For the text-containing cell, return its midpoint in [X, Y] coordinate format. 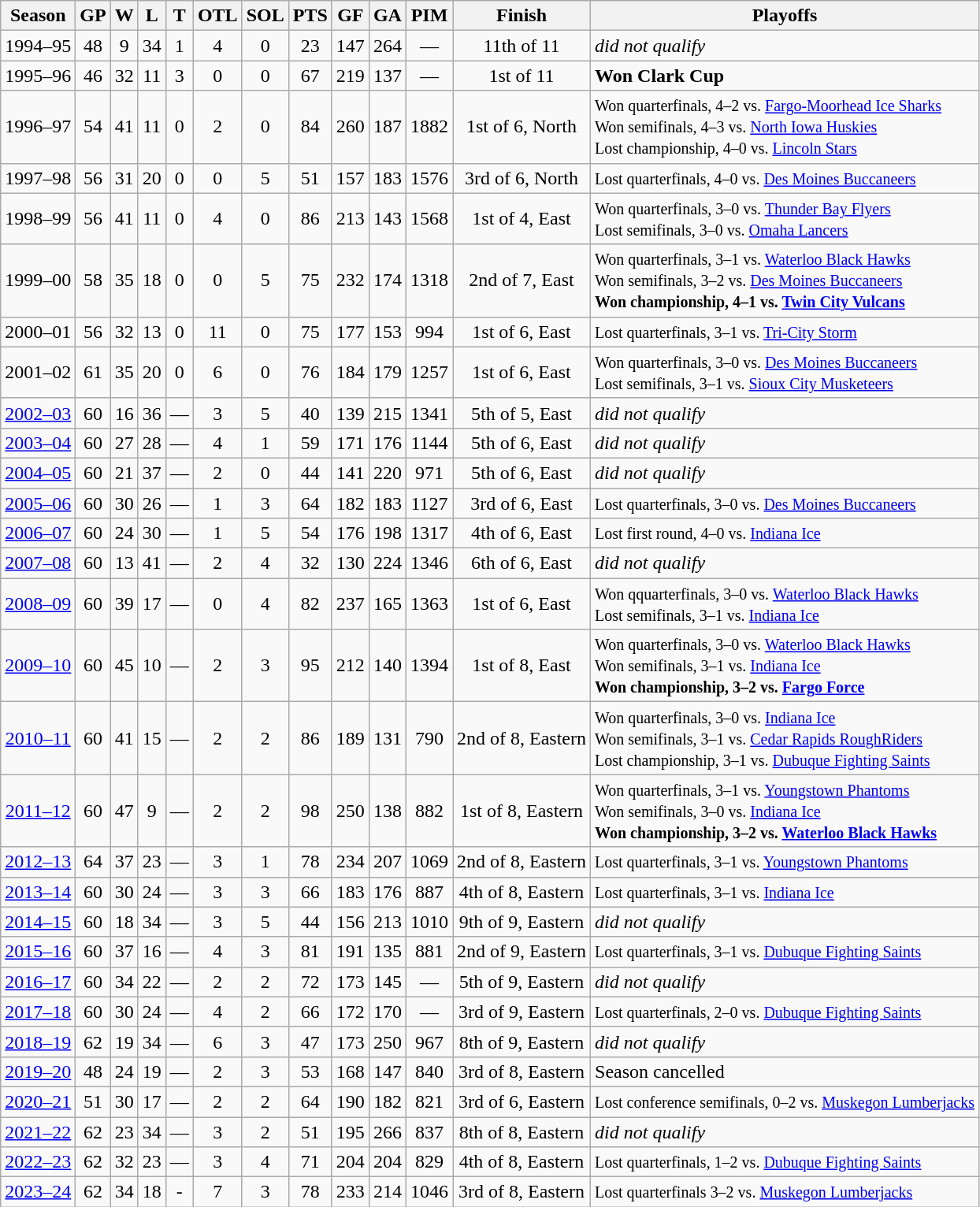
174 [388, 280]
67 [310, 76]
971 [429, 473]
145 [388, 982]
219 [350, 76]
5th of 5, East [522, 413]
GF [350, 16]
2002–03 [38, 413]
2001–02 [38, 372]
2005–06 [38, 503]
45 [124, 666]
1010 [429, 922]
1576 [429, 178]
215 [388, 413]
- [180, 1192]
3rd of 9, Eastern [522, 1012]
165 [388, 603]
Playoffs [785, 16]
237 [350, 603]
Won quarterfinals, 3–0 vs. Waterloo Black HawksWon semifinals, 3–1 vs. Indiana IceWon championship, 3–2 vs. Fargo Force [785, 666]
2015–16 [38, 952]
Lost quarterfinals, 3–1 vs. Dubuque Fighting Saints [785, 952]
2000–01 [38, 332]
821 [429, 1101]
1341 [429, 413]
1257 [429, 372]
168 [350, 1071]
233 [350, 1192]
2013–14 [38, 892]
191 [350, 952]
157 [350, 178]
1882 [429, 127]
967 [429, 1042]
1363 [429, 603]
Lost first round, 4–0 vs. Indiana Ice [785, 533]
Won quarterfinals, 3–1 vs. Waterloo Black HawksWon semifinals, 3–2 vs. Des Moines BuccaneersWon championship, 4–1 vs. Twin City Vulcans [785, 280]
170 [388, 1012]
39 [124, 603]
OTL [217, 16]
10 [151, 666]
Lost quarterfinals, 3–1 vs. Tri-City Storm [785, 332]
1st of 8, Eastern [522, 811]
1144 [429, 443]
2016–17 [38, 982]
71 [310, 1162]
266 [388, 1132]
W [124, 16]
214 [388, 1192]
2020–21 [38, 1101]
46 [93, 76]
137 [388, 76]
153 [388, 332]
2003–04 [38, 443]
195 [350, 1132]
98 [310, 811]
Lost quarterfinals, 2–0 vs. Dubuque Fighting Saints [785, 1012]
8th of 9, Eastern [522, 1042]
177 [350, 332]
95 [310, 666]
138 [388, 811]
187 [388, 127]
1999–00 [38, 280]
2008–09 [38, 603]
59 [310, 443]
143 [388, 219]
881 [429, 952]
2023–24 [38, 1192]
1317 [429, 533]
58 [93, 280]
T [180, 16]
4th of 6, East [522, 533]
2011–12 [38, 811]
131 [388, 738]
207 [388, 862]
139 [350, 413]
1127 [429, 503]
28 [151, 443]
140 [388, 666]
994 [429, 332]
1996–97 [38, 127]
1994–95 [38, 46]
887 [429, 892]
GA [388, 16]
224 [388, 563]
184 [350, 372]
31 [124, 178]
1318 [429, 280]
2012–13 [38, 862]
40 [310, 413]
Season cancelled [785, 1071]
234 [350, 862]
Won quarterfinals, 3–1 vs. Youngstown PhantomsWon semifinals, 3–0 vs. Indiana IceWon championship, 3–2 vs. Waterloo Black Hawks [785, 811]
232 [350, 280]
2019–20 [38, 1071]
61 [93, 372]
1st of 4, East [522, 219]
5th of 9, Eastern [522, 982]
2007–08 [38, 563]
36 [151, 413]
53 [310, 1071]
Lost quarterfinals, 3–0 vs. Des Moines Buccaneers [785, 503]
26 [151, 503]
1st of 11 [522, 76]
2nd of 9, Eastern [522, 952]
190 [350, 1101]
3rd of 6, East [522, 503]
2004–05 [38, 473]
837 [429, 1132]
Lost quarterfinals, 3–1 vs. Indiana Ice [785, 892]
Lost conference semifinals, 0–2 vs. Muskegon Lumberjacks [785, 1101]
1346 [429, 563]
829 [429, 1162]
27 [124, 443]
3rd of 6, Eastern [522, 1101]
21 [124, 473]
L [151, 16]
2021–22 [38, 1132]
2006–07 [38, 533]
84 [310, 127]
Lost quarterfinals, 4–0 vs. Des Moines Buccaneers [785, 178]
Season [38, 16]
8th of 8, Eastern [522, 1132]
7 [217, 1192]
22 [151, 982]
81 [310, 952]
2018–19 [38, 1042]
2022–23 [38, 1162]
PTS [310, 16]
9th of 9, Eastern [522, 922]
189 [350, 738]
2010–11 [38, 738]
15 [151, 738]
790 [429, 738]
198 [388, 533]
82 [310, 603]
2014–15 [38, 922]
264 [388, 46]
Lost quarterfinals, 3–1 vs. Youngstown Phantoms [785, 862]
11th of 11 [522, 46]
1394 [429, 666]
1995–96 [38, 76]
1568 [429, 219]
3rd of 6, North [522, 178]
Lost quarterfinals 3–2 vs. Muskegon Lumberjacks [785, 1192]
72 [310, 982]
2017–18 [38, 1012]
SOL [265, 16]
141 [350, 473]
2009–10 [38, 666]
882 [429, 811]
179 [388, 372]
Lost quarterfinals, 1–2 vs. Dubuque Fighting Saints [785, 1162]
Won quarterfinals, 3–0 vs. Indiana IceWon semifinals, 3–1 vs. Cedar Rapids RoughRidersLost championship, 3–1 vs. Dubuque Fighting Saints [785, 738]
1069 [429, 862]
1046 [429, 1192]
Won Clark Cup [785, 76]
6th of 6, East [522, 563]
Won quarterfinals, 4–2 vs. Fargo-Moorhead Ice SharksWon semifinals, 4–3 vs. North Iowa HuskiesLost championship, 4–0 vs. Lincoln Stars [785, 127]
172 [350, 1012]
Won quarterfinals, 3–0 vs. Thunder Bay FlyersLost semifinals, 3–0 vs. Omaha Lancers [785, 219]
260 [350, 127]
212 [350, 666]
1997–98 [38, 178]
76 [310, 372]
171 [350, 443]
1st of 6, North [522, 127]
Won quarterfinals, 3–0 vs. Des Moines BuccaneersLost semifinals, 3–1 vs. Sioux City Musketeers [785, 372]
840 [429, 1071]
1st of 8, East [522, 666]
130 [350, 563]
PIM [429, 16]
Finish [522, 16]
GP [93, 16]
2nd of 7, East [522, 280]
1998–99 [38, 219]
135 [388, 952]
156 [350, 922]
220 [388, 473]
Won qquarterfinals, 3–0 vs. Waterloo Black HawksLost semifinals, 3–1 vs. Indiana Ice [785, 603]
